Provide the (x, y) coordinate of the cell's center where the given text is located.  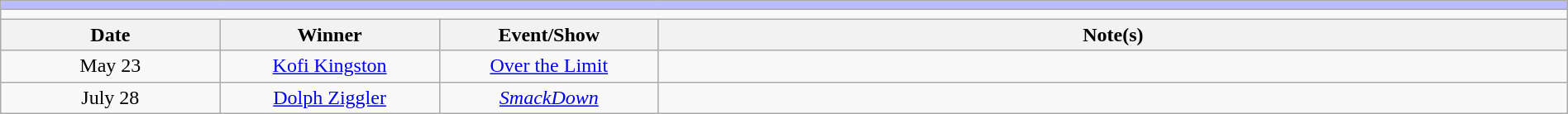
May 23 (111, 66)
Note(s) (1113, 35)
Event/Show (549, 35)
July 28 (111, 97)
Dolph Ziggler (329, 97)
Kofi Kingston (329, 66)
SmackDown (549, 97)
Over the Limit (549, 66)
Winner (329, 35)
Date (111, 35)
